Locate the cell with the specified text and output its [X, Y] center coordinate. 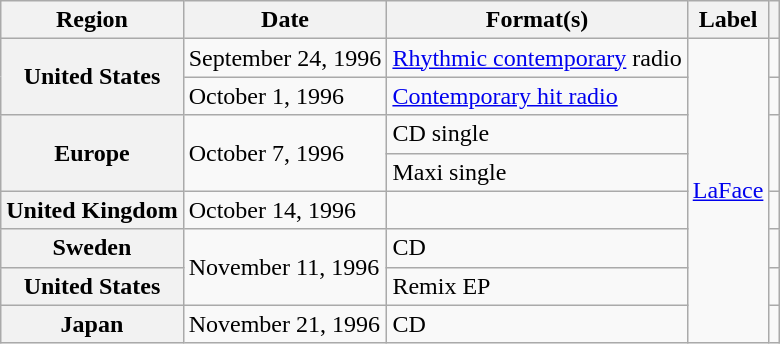
Sweden [92, 248]
LaFace [728, 191]
Region [92, 20]
Format(s) [537, 20]
Maxi single [537, 172]
Contemporary hit radio [537, 96]
September 24, 1996 [285, 58]
November 21, 1996 [285, 324]
October 1, 1996 [285, 96]
October 7, 1996 [285, 153]
CD single [537, 134]
November 11, 1996 [285, 267]
Japan [92, 324]
Europe [92, 153]
Date [285, 20]
Remix EP [537, 286]
Rhythmic contemporary radio [537, 58]
United Kingdom [92, 210]
October 14, 1996 [285, 210]
Label [728, 20]
